Determine the (x, y) coordinate at the center of the cell enclosing the given text.  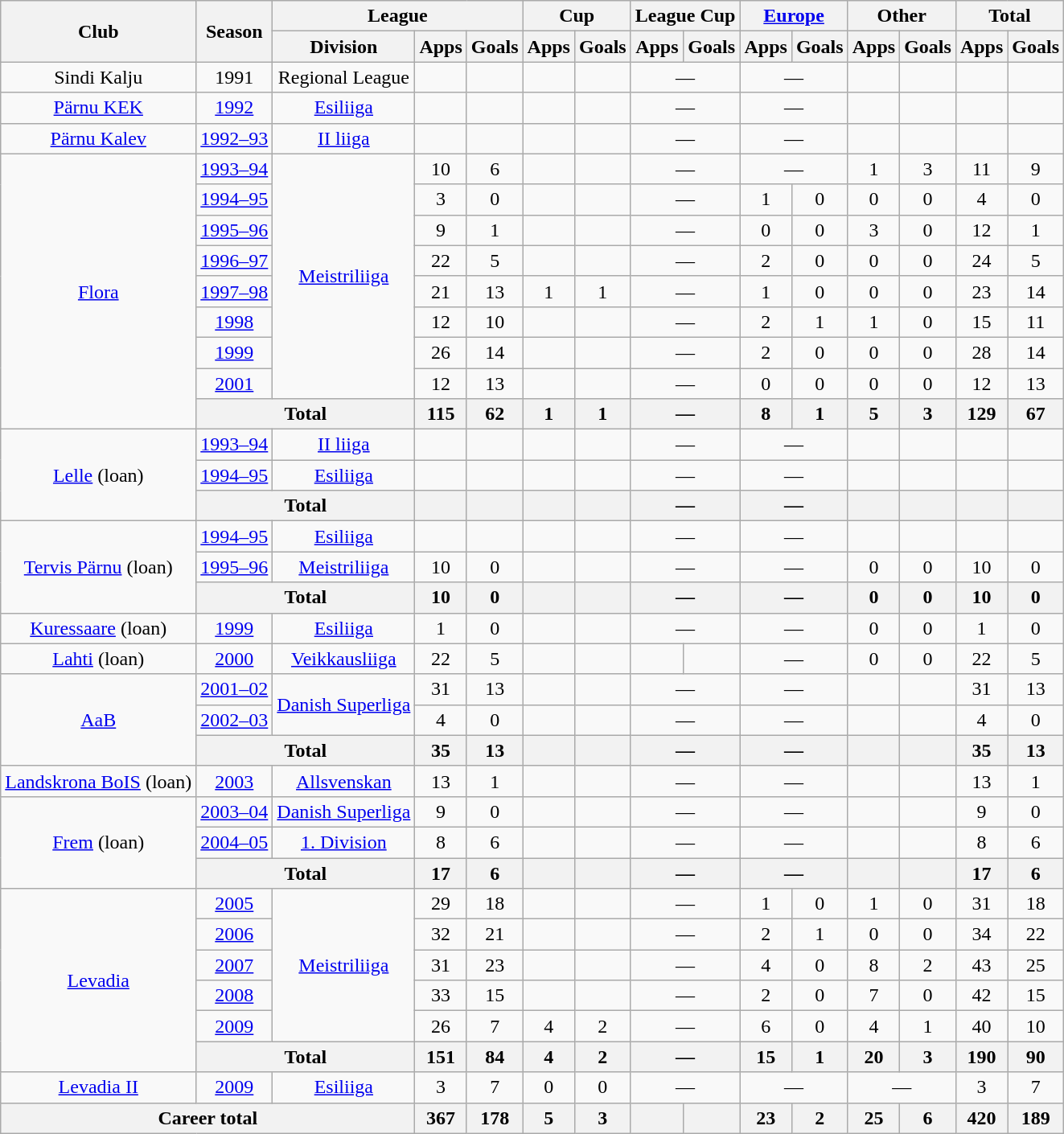
90 (1036, 1057)
1998 (235, 322)
190 (981, 1057)
2002–03 (235, 720)
151 (441, 1057)
2008 (235, 996)
Other (902, 16)
Sindi Kalju (98, 77)
Pärnu Kalev (98, 138)
Pärnu KEK (98, 108)
1997–98 (235, 291)
Levadia (98, 980)
1. Division (344, 842)
115 (441, 414)
84 (495, 1057)
Lelle (loan) (98, 475)
189 (1036, 1118)
2003–04 (235, 811)
AaB (98, 720)
Allsvenskan (344, 781)
2004–05 (235, 842)
33 (441, 996)
2006 (235, 935)
43 (981, 965)
Club (98, 31)
34 (981, 935)
Season (235, 31)
178 (495, 1118)
420 (981, 1118)
Cup (577, 16)
Tervis Pärnu (loan) (98, 567)
League (397, 16)
Landskrona BoIS (loan) (98, 781)
1992–93 (235, 138)
62 (495, 414)
24 (981, 261)
Kuressaare (loan) (98, 628)
League Cup (685, 16)
2001–02 (235, 689)
1996–97 (235, 261)
Frem (loan) (98, 842)
2000 (235, 659)
2003 (235, 781)
32 (441, 935)
Division (344, 47)
40 (981, 1026)
Flora (98, 291)
29 (441, 904)
Career total (207, 1118)
Europe (794, 16)
2005 (235, 904)
42 (981, 996)
129 (981, 414)
2007 (235, 965)
2001 (235, 384)
Regional League (344, 77)
Veikkausliiga (344, 659)
28 (981, 352)
67 (1036, 414)
1992 (235, 108)
Levadia II (98, 1087)
1991 (235, 77)
Lahti (loan) (98, 659)
367 (441, 1118)
20 (873, 1057)
